Find where the given text appears and provide that cell's center as (x, y) coordinate. 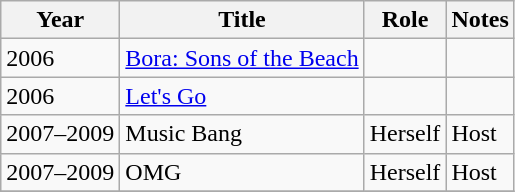
Let's Go (242, 96)
Bora: Sons of the Beach (242, 58)
OMG (242, 172)
Title (242, 20)
Year (60, 20)
Role (405, 20)
Notes (480, 20)
Music Bang (242, 134)
